Locate the cell with the specified text and output its [x, y] center coordinate. 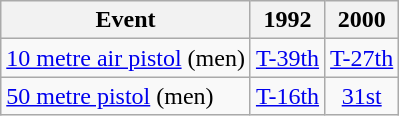
50 metre pistol (men) [126, 96]
Event [126, 20]
T-16th [287, 96]
1992 [287, 20]
T-27th [362, 58]
31st [362, 96]
10 metre air pistol (men) [126, 58]
2000 [362, 20]
T-39th [287, 58]
